Identify which cell holds the provided text, then report its [X, Y] central coordinate. 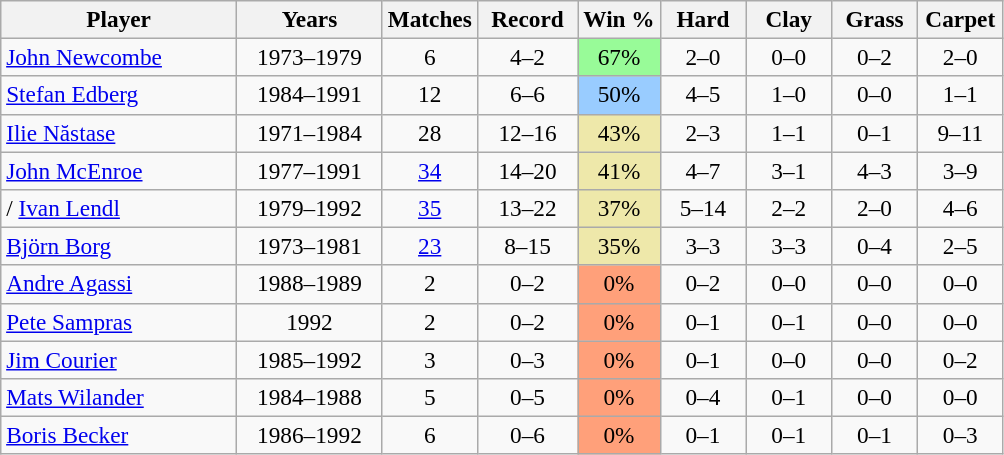
34 [430, 170]
67% [619, 57]
John Newcombe [119, 57]
4–6 [960, 208]
1986–1992 [310, 435]
23 [430, 246]
43% [619, 133]
1–0 [789, 95]
14–20 [528, 170]
Years [310, 19]
Andre Agassi [119, 284]
0–5 [528, 397]
2–2 [789, 208]
3 [430, 359]
1984–1988 [310, 397]
Record [528, 19]
John McEnroe [119, 170]
3–9 [960, 170]
50% [619, 95]
9–11 [960, 133]
Mats Wilander [119, 397]
Matches [430, 19]
Carpet [960, 19]
12 [430, 95]
Player [119, 19]
1977–1991 [310, 170]
1979–1992 [310, 208]
37% [619, 208]
Stefan Edberg [119, 95]
Win % [619, 19]
1971–1984 [310, 133]
Grass [875, 19]
5–14 [703, 208]
Pete Sampras [119, 322]
1992 [310, 322]
Ilie Năstase [119, 133]
4–5 [703, 95]
Clay [789, 19]
2–3 [703, 133]
6–6 [528, 95]
8–15 [528, 246]
1988–1989 [310, 284]
/ Ivan Lendl [119, 208]
3–1 [789, 170]
1973–1979 [310, 57]
5 [430, 397]
35 [430, 208]
41% [619, 170]
1985–1992 [310, 359]
13–22 [528, 208]
Hard [703, 19]
4–3 [875, 170]
12–16 [528, 133]
4–2 [528, 57]
Boris Becker [119, 435]
2–5 [960, 246]
Björn Borg [119, 246]
0–6 [528, 435]
28 [430, 133]
4–7 [703, 170]
35% [619, 246]
Jim Courier [119, 359]
1973–1981 [310, 246]
1984–1991 [310, 95]
